Scan for the cell matching the given text and deliver its [X, Y] coordinate at center. 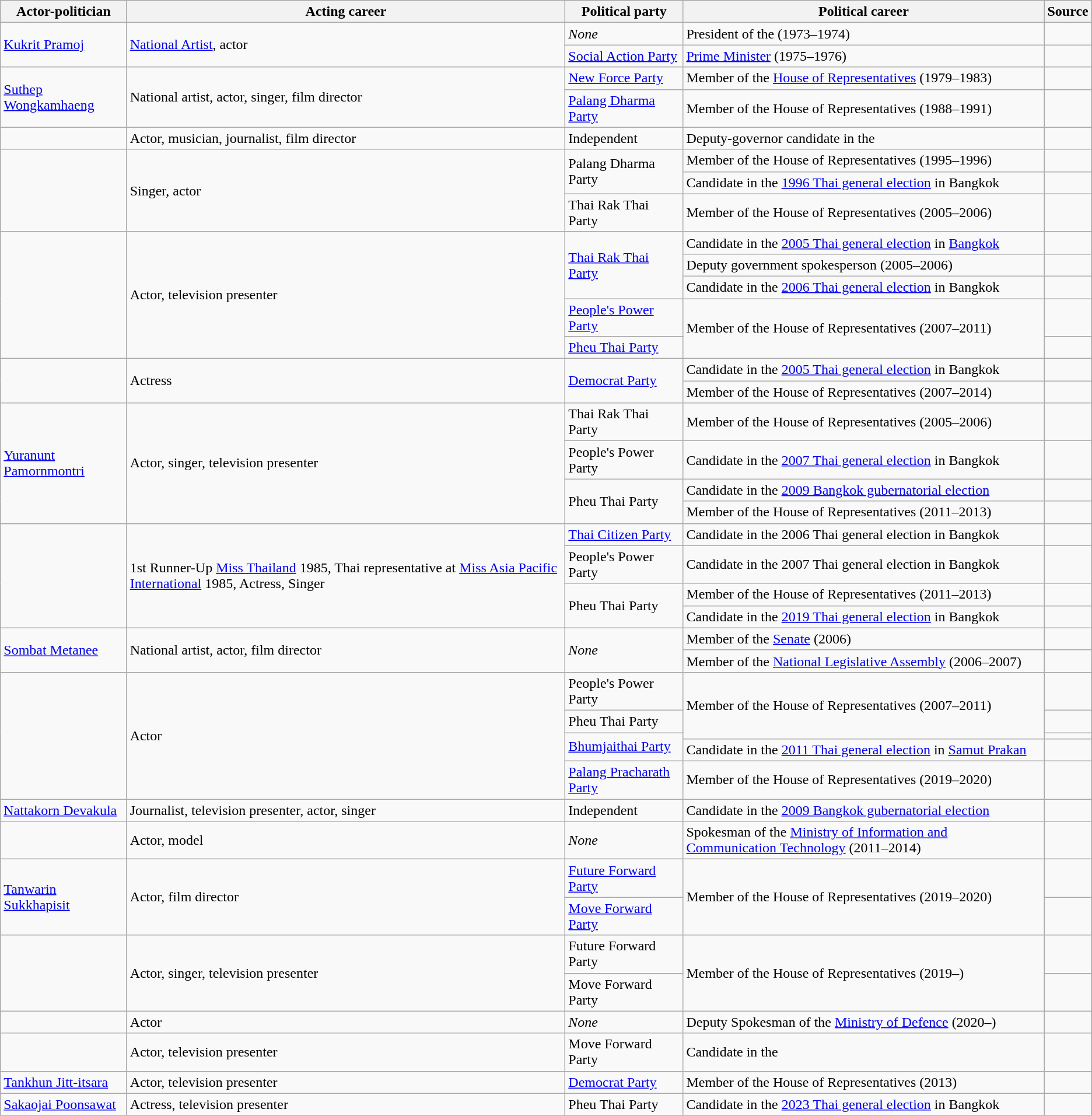
National artist, actor, singer, film director [346, 97]
Member of the House of Representatives (1979–1983) [863, 78]
Deputy Spokesman of the Ministry of Defence (2020–) [863, 1022]
Member of the House of Representatives (2007–2014) [863, 392]
Candidate in the 2011 Thai general election in Samut Prakan [863, 750]
Prime Minister (1975–1976) [863, 56]
Candidate in the [863, 1052]
Actress, television presenter [346, 1104]
Suthep Wongkamhaeng [64, 97]
Political career [863, 12]
Spokesman of the Ministry of Information and Communication Technology (2011–2014) [863, 840]
Kukrit Pramoj [64, 45]
Source [1067, 12]
Actor, musician, journalist, film director [346, 138]
Social Action Party [624, 56]
Tanwarin Sukkhapisit [64, 897]
Actress [346, 381]
Nattakorn Devakula [64, 810]
Bhumjaithai Party [624, 747]
Member of the House of Representatives (2013) [863, 1082]
Actor, model [346, 840]
Political party [624, 12]
Member of the House of Representatives (1988–1991) [863, 109]
Palang Pracharath Party [624, 781]
Tankhun Jitt-itsara [64, 1082]
Member of the House of Representatives (2019–) [863, 973]
Actor, film director [346, 897]
Deputy government spokesperson (2005–2006) [863, 265]
Sombat Metanee [64, 650]
Actor-politician [64, 12]
National Artist, actor [346, 45]
Candidate in the 1996 Thai general election in Bangkok [863, 183]
Yuranunt Pamornmontri [64, 463]
Acting career [346, 12]
National artist, actor, film director [346, 650]
Deputy-governor candidate in the [863, 138]
Singer, actor [346, 190]
Sakaojai Poonsawat [64, 1104]
President of the (1973–1974) [863, 34]
Journalist, television presenter, actor, singer [346, 810]
Candidate in the 2019 Thai general election in Bangkok [863, 617]
New Force Party [624, 78]
Thai Citizen Party [624, 534]
Member of the House of Representatives (1995–1996) [863, 160]
1st Runner-Up Miss Thailand 1985, Thai representative at Miss Asia Pacific International 1985, Actress, Singer [346, 575]
Candidate in the 2023 Thai general election in Bangkok [863, 1104]
Member of the Senate (2006) [863, 639]
Member of the National Legislative Assembly (2006–2007) [863, 661]
